Return the (x, y) coordinate for the center point of the cell that contains the specified text.  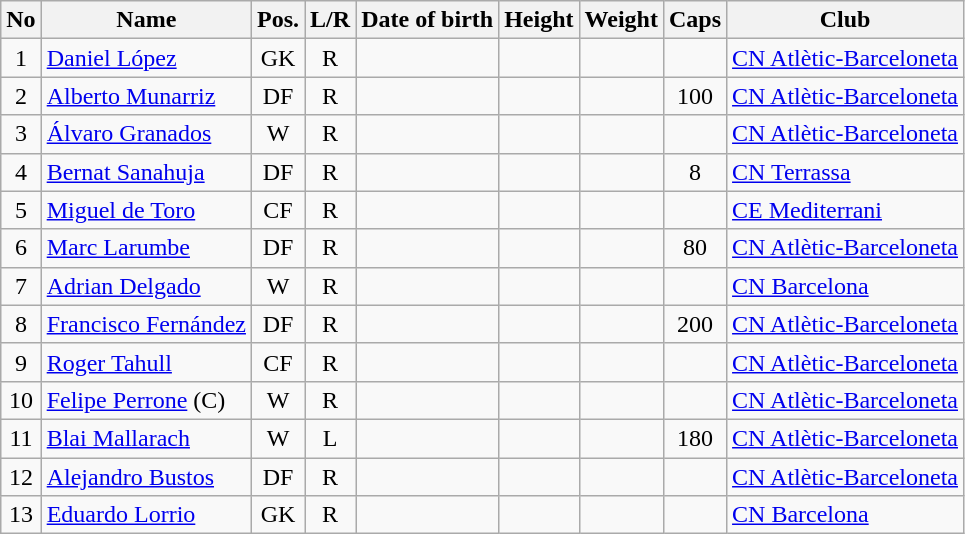
1 (21, 58)
2 (21, 96)
200 (694, 324)
Eduardo Lorrio (146, 515)
4 (21, 172)
Alejandro Bustos (146, 477)
Caps (694, 20)
13 (21, 515)
CN Terrassa (846, 172)
Club (846, 20)
Álvaro Granados (146, 134)
CE Mediterrani (846, 210)
Height (539, 20)
Date of birth (428, 20)
6 (21, 248)
Name (146, 20)
180 (694, 438)
Miguel de Toro (146, 210)
9 (21, 362)
100 (694, 96)
7 (21, 286)
Felipe Perrone (C) (146, 400)
Daniel López (146, 58)
80 (694, 248)
L/R (330, 20)
No (21, 20)
Adrian Delgado (146, 286)
Blai Mallarach (146, 438)
Weight (621, 20)
12 (21, 477)
Marc Larumbe (146, 248)
Alberto Munarriz (146, 96)
11 (21, 438)
Roger Tahull (146, 362)
L (330, 438)
Bernat Sanahuja (146, 172)
10 (21, 400)
Francisco Fernández (146, 324)
3 (21, 134)
5 (21, 210)
Pos. (278, 20)
